Detect which cell encompasses the target text, then output its (x, y) center coordinate. 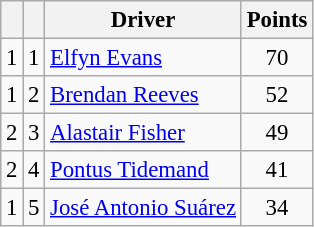
Alastair Fisher (144, 133)
52 (276, 95)
Points (276, 20)
5 (34, 208)
70 (276, 58)
José Antonio Suárez (144, 208)
41 (276, 170)
Pontus Tidemand (144, 170)
4 (34, 170)
Driver (144, 20)
49 (276, 133)
3 (34, 133)
Brendan Reeves (144, 95)
34 (276, 208)
Elfyn Evans (144, 58)
